Extract the [x, y] coordinate from the center of the cell holding the provided text.  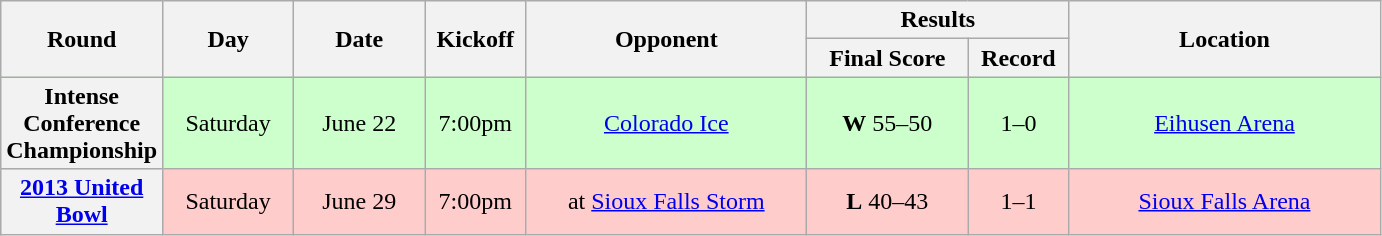
Day [228, 39]
Date [360, 39]
Colorado Ice [666, 123]
2013 United Bowl [82, 202]
Final Score [888, 58]
Sioux Falls Arena [1224, 202]
Eihusen Arena [1224, 123]
Record [1018, 58]
June 22 [360, 123]
W 55–50 [888, 123]
1–0 [1018, 123]
Results [938, 20]
Kickoff [476, 39]
June 29 [360, 202]
1–1 [1018, 202]
Location [1224, 39]
L 40–43 [888, 202]
at Sioux Falls Storm [666, 202]
Intense Conference Championship [82, 123]
Round [82, 39]
Opponent [666, 39]
